Return the [X, Y] coordinate for the center point of the cell that contains the specified text.  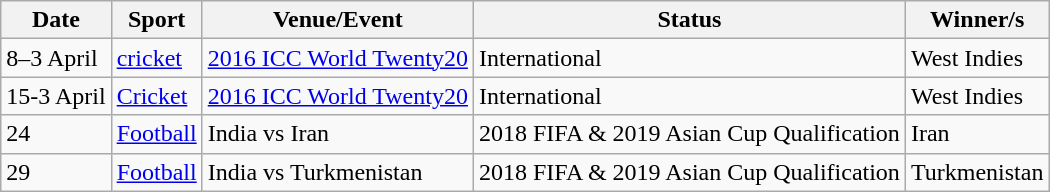
Winner/s [977, 20]
cricket [156, 58]
29 [56, 172]
Cricket [156, 96]
8–3 April [56, 58]
24 [56, 134]
15-3 April [56, 96]
Venue/Event [338, 20]
Sport [156, 20]
Iran [977, 134]
Date [56, 20]
India vs Turkmenistan [338, 172]
Turkmenistan [977, 172]
India vs Iran [338, 134]
Status [689, 20]
